Detect which cell encompasses the target text, then output its (x, y) center coordinate. 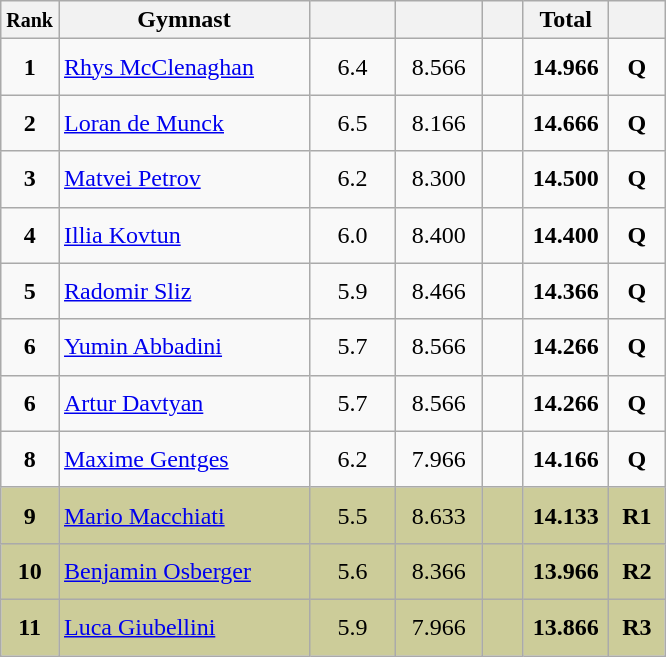
13.966 (566, 571)
Radomir Sliz (184, 291)
Loran de Munck (184, 123)
Rank (30, 20)
14.966 (566, 67)
14.366 (566, 291)
6.5 (353, 123)
R3 (637, 627)
Gymnast (184, 20)
14.166 (566, 459)
Mario Macchiati (184, 515)
8.466 (439, 291)
R1 (637, 515)
Illia Kovtun (184, 235)
Artur Davtyan (184, 403)
5.6 (353, 571)
6.4 (353, 67)
8.633 (439, 515)
5 (30, 291)
Rhys McClenaghan (184, 67)
8.300 (439, 179)
9 (30, 515)
8.400 (439, 235)
2 (30, 123)
Luca Giubellini (184, 627)
8.366 (439, 571)
4 (30, 235)
11 (30, 627)
13.866 (566, 627)
Matvei Petrov (184, 179)
14.400 (566, 235)
Benjamin Osberger (184, 571)
14.133 (566, 515)
8 (30, 459)
1 (30, 67)
6.0 (353, 235)
3 (30, 179)
R2 (637, 571)
10 (30, 571)
14.666 (566, 123)
8.166 (439, 123)
14.500 (566, 179)
Yumin Abbadini (184, 347)
Maxime Gentges (184, 459)
Total (566, 20)
5.5 (353, 515)
